Determine the [X, Y] coordinate at the center of the cell enclosing the given text.  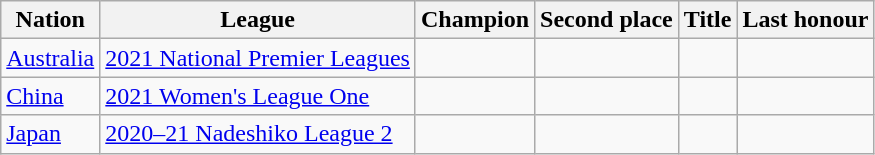
Title [708, 20]
Japan [50, 134]
China [50, 96]
League [258, 20]
Second place [607, 20]
2020–21 Nadeshiko League 2 [258, 134]
Nation [50, 20]
Last honour [806, 20]
2021 Women's League One [258, 96]
Champion [474, 20]
2021 National Premier Leagues [258, 58]
Australia [50, 58]
